Scan for the cell matching the given text and deliver its [X, Y] coordinate at center. 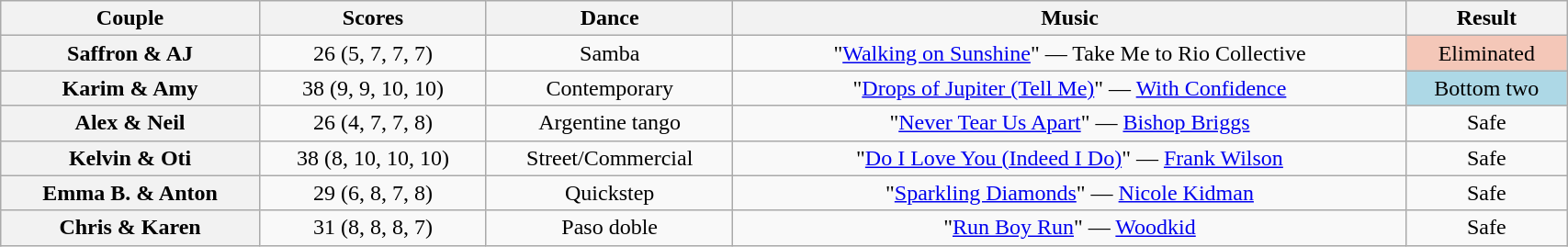
Couple [130, 18]
26 (4, 7, 7, 8) [373, 123]
Music [1069, 18]
Quickstep [609, 193]
Alex & Neil [130, 123]
Paso doble [609, 228]
Eliminated [1486, 53]
38 (9, 9, 10, 10) [373, 88]
Bottom two [1486, 88]
"Run Boy Run" — Woodkid [1069, 228]
Kelvin & Oti [130, 158]
Contemporary [609, 88]
"Walking on Sunshine" — Take Me to Rio Collective [1069, 53]
Saffron & AJ [130, 53]
"Do I Love You (Indeed I Do)" — Frank Wilson [1069, 158]
Dance [609, 18]
Result [1486, 18]
"Never Tear Us Apart" — Bishop Briggs [1069, 123]
31 (8, 8, 8, 7) [373, 228]
Chris & Karen [130, 228]
"Sparkling Diamonds" — Nicole Kidman [1069, 193]
26 (5, 7, 7, 7) [373, 53]
Argentine tango [609, 123]
Emma B. & Anton [130, 193]
Scores [373, 18]
29 (6, 8, 7, 8) [373, 193]
"Drops of Jupiter (Tell Me)" — With Confidence [1069, 88]
38 (8, 10, 10, 10) [373, 158]
Samba [609, 53]
Street/Commercial [609, 158]
Karim & Amy [130, 88]
